Find where the given text appears and provide that cell's center as (x, y) coordinate. 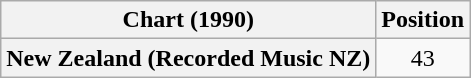
Chart (1990) (188, 20)
Position (423, 20)
New Zealand (Recorded Music NZ) (188, 58)
43 (423, 58)
